For the text-containing cell, return its midpoint in [x, y] coordinate format. 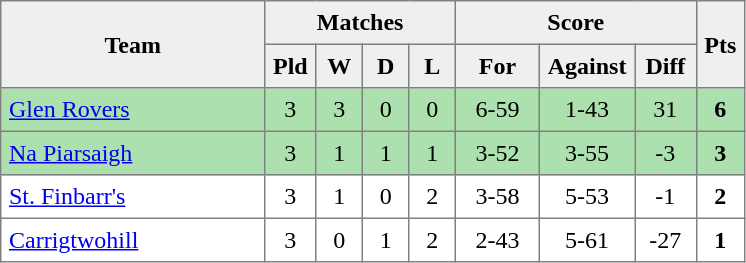
31 [666, 110]
Na Piarsaigh [133, 153]
6-59 [497, 110]
W [339, 66]
1-43 [586, 110]
-1 [666, 197]
3-55 [586, 153]
L [432, 66]
-27 [666, 240]
Team [133, 44]
6 [720, 110]
Glen Rovers [133, 110]
2-43 [497, 240]
Pld [290, 66]
Score [576, 23]
For [497, 66]
D [385, 66]
Pts [720, 44]
Carrigtwohill [133, 240]
Against [586, 66]
Matches [360, 23]
5-53 [586, 197]
Diff [666, 66]
St. Finbarr's [133, 197]
3-52 [497, 153]
5-61 [586, 240]
-3 [666, 153]
3-58 [497, 197]
